Locate the cell with the specified text and output its [X, Y] center coordinate. 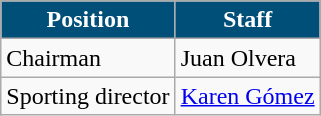
Karen Gómez [248, 96]
Staff [248, 20]
Juan Olvera [248, 58]
Position [88, 20]
Chairman [88, 58]
Sporting director [88, 96]
